Extract the (x, y) coordinate from the center of the cell holding the provided text.  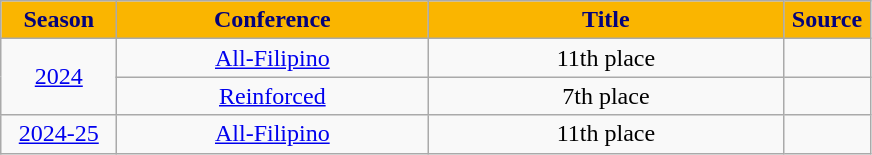
Season (59, 20)
Reinforced (272, 96)
2024 (59, 77)
7th place (606, 96)
Conference (272, 20)
Title (606, 20)
2024-25 (59, 134)
Source (827, 20)
